Find where the given text appears and provide that cell's center as (X, Y) coordinate. 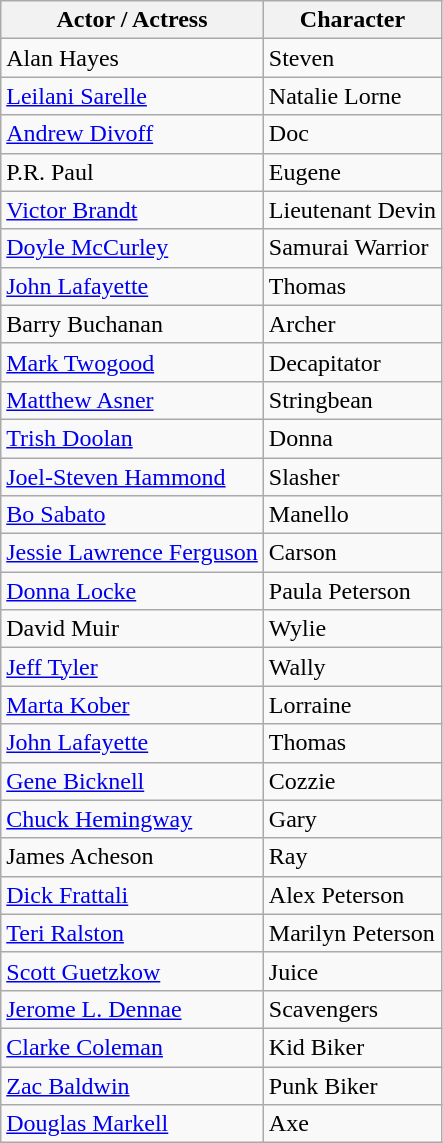
Stringbean (352, 400)
Mark Twogood (132, 362)
Trish Doolan (132, 438)
Natalie Lorne (352, 96)
Actor / Actress (132, 20)
Leilani Sarelle (132, 96)
Punk Biker (352, 1085)
Ray (352, 857)
Gary (352, 819)
Clarke Coleman (132, 1047)
Axe (352, 1124)
Marilyn Peterson (352, 933)
Paula Peterson (352, 591)
Andrew Divoff (132, 134)
Donna (352, 438)
Gene Bicknell (132, 781)
Slasher (352, 477)
Jeff Tyler (132, 667)
Joel-Steven Hammond (132, 477)
Eugene (352, 172)
David Muir (132, 629)
Scott Guetzkow (132, 971)
Bo Sabato (132, 515)
Dick Frattali (132, 895)
P.R. Paul (132, 172)
Donna Locke (132, 591)
Samurai Warrior (352, 248)
Kid Biker (352, 1047)
Lorraine (352, 705)
Chuck Hemingway (132, 819)
Wally (352, 667)
Decapitator (352, 362)
Wylie (352, 629)
Juice (352, 971)
Douglas Markell (132, 1124)
Doc (352, 134)
Scavengers (352, 1009)
Jessie Lawrence Ferguson (132, 553)
Matthew Asner (132, 400)
Carson (352, 553)
Teri Ralston (132, 933)
Alan Hayes (132, 58)
Manello (352, 515)
Alex Peterson (352, 895)
Marta Kober (132, 705)
Doyle McCurley (132, 248)
Steven (352, 58)
Lieutenant Devin (352, 210)
James Acheson (132, 857)
Cozzie (352, 781)
Zac Baldwin (132, 1085)
Character (352, 20)
Jerome L. Dennae (132, 1009)
Archer (352, 324)
Barry Buchanan (132, 324)
Victor Brandt (132, 210)
